Find where the given text appears and provide that cell's center as (X, Y) coordinate. 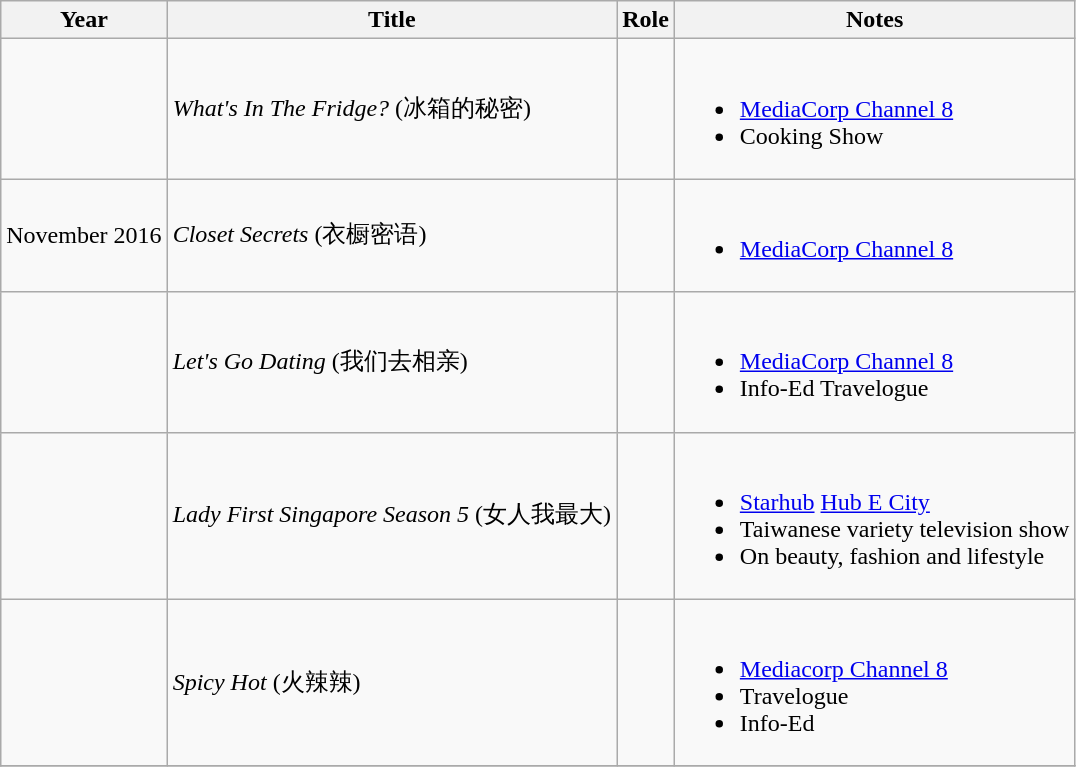
Closet Secrets (衣橱密语) (392, 236)
Spicy Hot (火辣辣) (392, 682)
Mediacorp Channel 8TravelogueInfo-Ed (874, 682)
Title (392, 20)
Lady First Singapore Season 5 (女人我最大) (392, 516)
Notes (874, 20)
MediaCorp Channel 8Info-Ed Travelogue (874, 362)
November 2016 (84, 236)
MediaCorp Channel 8 (874, 236)
Let's Go Dating (我们去相亲) (392, 362)
Year (84, 20)
Starhub Hub E CityTaiwanese variety television showOn beauty, fashion and lifestyle (874, 516)
MediaCorp Channel 8Cooking Show (874, 109)
What's In The Fridge? (冰箱的秘密) (392, 109)
Role (646, 20)
